Scan for the cell matching the given text and deliver its [x, y] coordinate at center. 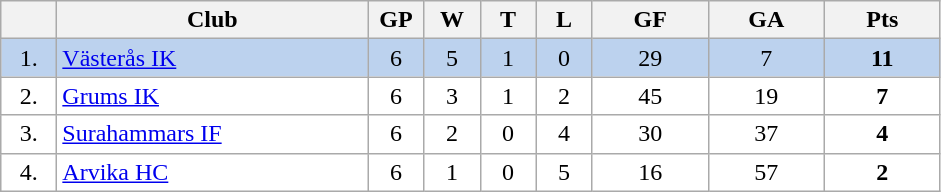
GA [766, 20]
T [508, 20]
3 [452, 96]
19 [766, 96]
16 [650, 172]
29 [650, 58]
GF [650, 20]
Arvika HC [212, 172]
Surahammars IF [212, 134]
Grums IK [212, 96]
L [564, 20]
4. [29, 172]
37 [766, 134]
GP [396, 20]
45 [650, 96]
3. [29, 134]
Club [212, 20]
11 [882, 58]
Pts [882, 20]
2. [29, 96]
57 [766, 172]
Västerås IK [212, 58]
30 [650, 134]
W [452, 20]
1. [29, 58]
